Capture the cell that displays the provided text and extract its [x, y] central coordinate. 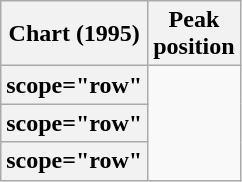
Chart (1995) [74, 34]
Peakposition [194, 34]
